Identify which cell holds the provided text, then report its [x, y] central coordinate. 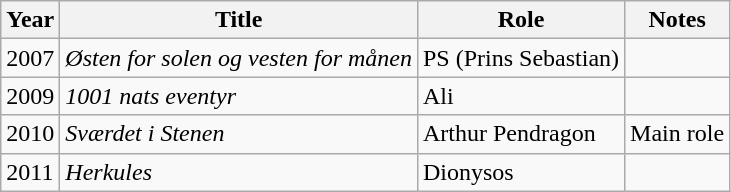
Ali [520, 96]
1001 nats eventyr [239, 96]
Title [239, 20]
PS (Prins Sebastian) [520, 58]
2011 [30, 172]
Dionysos [520, 172]
2009 [30, 96]
Herkules [239, 172]
Østen for solen og vesten for månen [239, 58]
Main role [678, 134]
Sværdet i Stenen [239, 134]
Notes [678, 20]
2007 [30, 58]
2010 [30, 134]
Role [520, 20]
Arthur Pendragon [520, 134]
Year [30, 20]
